Return (x, y) of the center of cell containing provided text 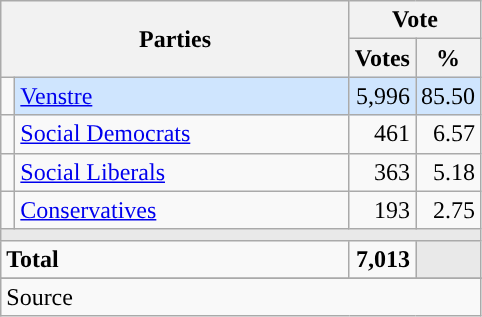
363 (382, 172)
85.50 (448, 96)
2.75 (448, 210)
Conservatives (182, 210)
461 (382, 134)
Social Liberals (182, 172)
Vote (414, 20)
5.18 (448, 172)
Venstre (182, 96)
Votes (382, 58)
Source (241, 297)
Parties (176, 39)
% (448, 58)
Total (176, 259)
6.57 (448, 134)
Social Democrats (182, 134)
7,013 (382, 259)
5,996 (382, 96)
193 (382, 210)
